Pinpoint the cell where the given text exists, returning its [x, y] midpoint coordinate. 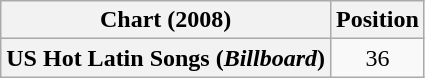
Position [378, 20]
Chart (2008) [166, 20]
36 [378, 58]
US Hot Latin Songs (Billboard) [166, 58]
